Provide the (x, y) coordinate of the cell's center where the given text is located.  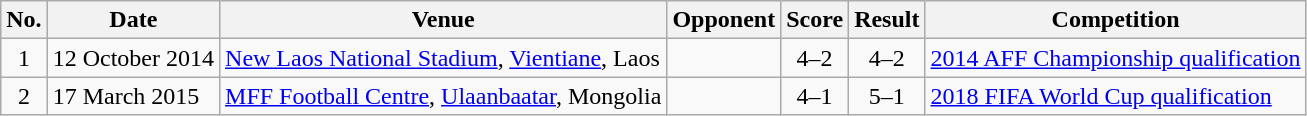
Opponent (724, 20)
1 (24, 58)
Score (815, 20)
17 March 2015 (133, 96)
Date (133, 20)
2 (24, 96)
Venue (444, 20)
12 October 2014 (133, 58)
Result (887, 20)
4–1 (815, 96)
No. (24, 20)
2014 AFF Championship qualification (1116, 58)
2018 FIFA World Cup qualification (1116, 96)
MFF Football Centre, Ulaanbaatar, Mongolia (444, 96)
Competition (1116, 20)
New Laos National Stadium, Vientiane, Laos (444, 58)
5–1 (887, 96)
